Extract the [X, Y] coordinate from the center of the cell holding the provided text.  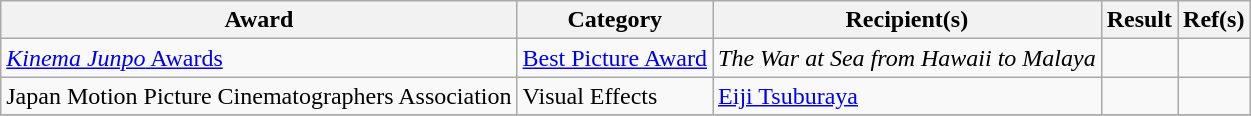
Award [259, 20]
Ref(s) [1214, 20]
Eiji Tsuburaya [908, 96]
Best Picture Award [614, 58]
Visual Effects [614, 96]
Result [1139, 20]
Kinema Junpo Awards [259, 58]
Recipient(s) [908, 20]
The War at Sea from Hawaii to Malaya [908, 58]
Japan Motion Picture Cinematographers Association [259, 96]
Category [614, 20]
